Capture the cell that displays the provided text and extract its (X, Y) central coordinate. 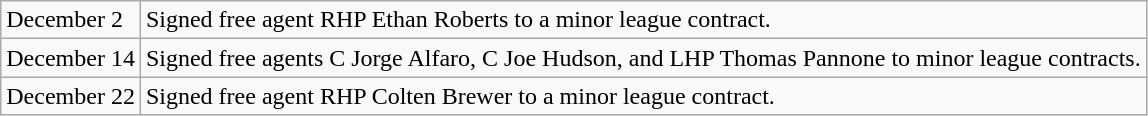
Signed free agent RHP Ethan Roberts to a minor league contract. (643, 20)
Signed free agent RHP Colten Brewer to a minor league contract. (643, 96)
December 22 (71, 96)
December 2 (71, 20)
Signed free agents C Jorge Alfaro, C Joe Hudson, and LHP Thomas Pannone to minor league contracts. (643, 58)
December 14 (71, 58)
